Scan for the cell matching the given text and deliver its (x, y) coordinate at center. 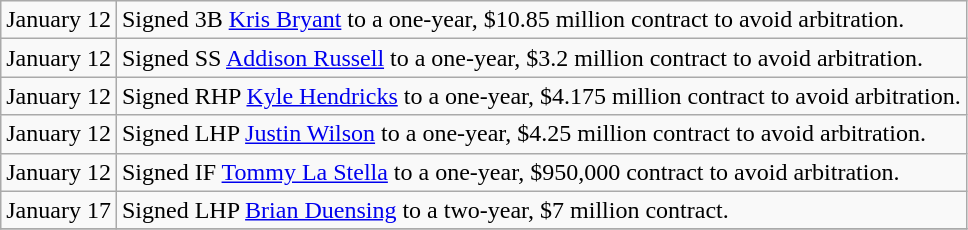
Signed RHP Kyle Hendricks to a one-year, $4.175 million contract to avoid arbitration. (541, 96)
Signed LHP Justin Wilson to a one-year, $4.25 million contract to avoid arbitration. (541, 134)
Signed 3B Kris Bryant to a one-year, $10.85 million contract to avoid arbitration. (541, 20)
Signed LHP Brian Duensing to a two-year, $7 million contract. (541, 210)
Signed SS Addison Russell to a one-year, $3.2 million contract to avoid arbitration. (541, 58)
January 17 (59, 210)
Signed IF Tommy La Stella to a one-year, $950,000 contract to avoid arbitration. (541, 172)
